Pinpoint the cell where the given text exists, returning its [x, y] midpoint coordinate. 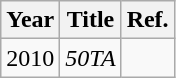
50TA [90, 58]
Title [90, 20]
2010 [30, 58]
Ref. [148, 20]
Year [30, 20]
